Extract the [X, Y] coordinate from the center of the cell holding the provided text.  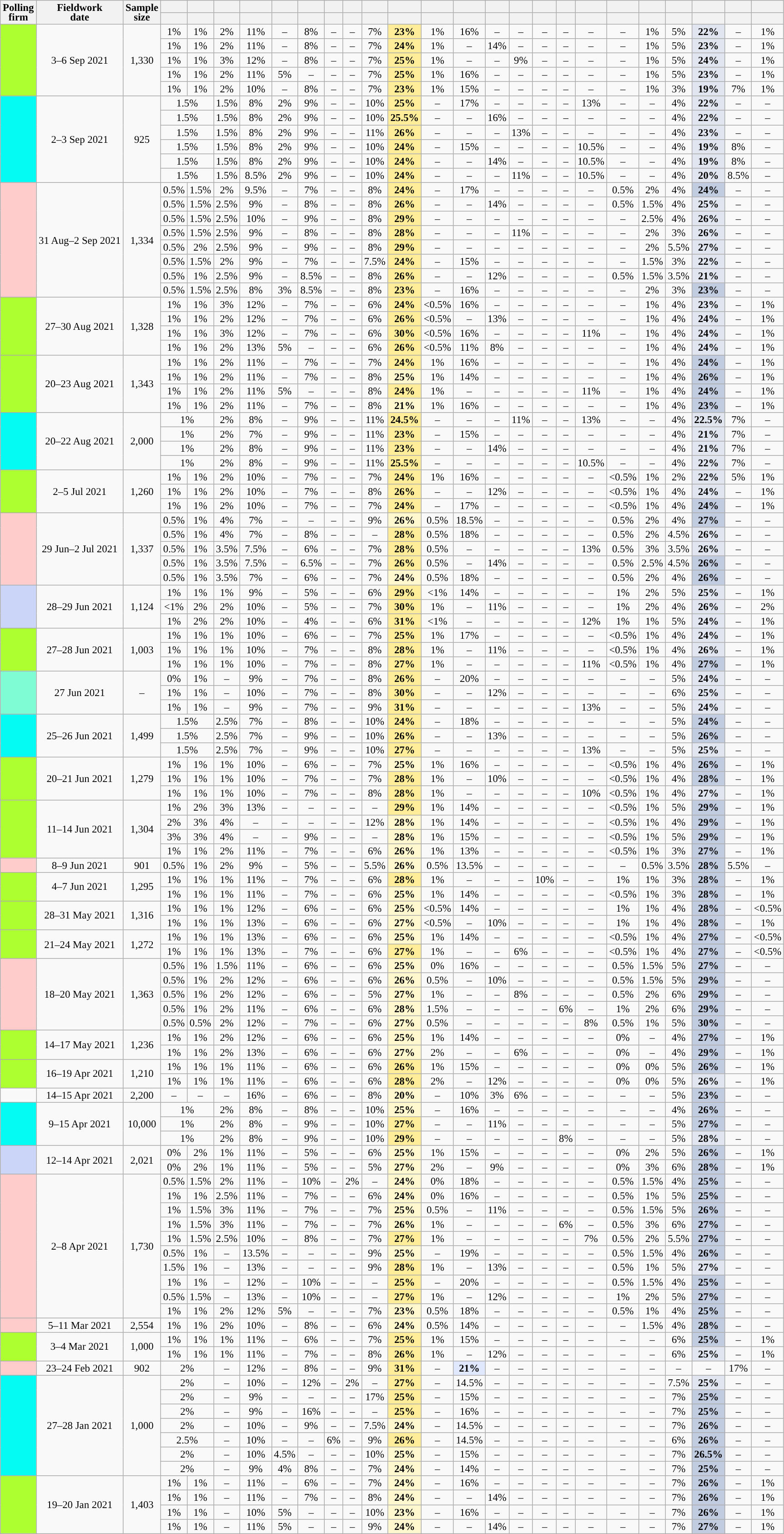
18.5% [469, 520]
25–26 Jun 2021 [80, 736]
1,730 [142, 1246]
1,316 [142, 915]
Pollingfirm [18, 13]
24.5% [405, 420]
14–15 Apr 2021 [80, 1095]
26.5% [709, 1454]
1,363 [142, 994]
19–20 Jan 2021 [80, 1504]
2,200 [142, 1095]
1,260 [142, 491]
2,000 [142, 441]
10,000 [142, 1124]
2–5 Jul 2021 [80, 491]
1,236 [142, 1045]
27–28 Jan 2021 [80, 1426]
1,295 [142, 887]
2–3 Sep 2021 [80, 140]
28–31 May 2021 [80, 915]
28–29 Jun 2021 [80, 607]
2,554 [142, 1325]
1,210 [142, 1074]
1,343 [142, 383]
20–22 Aug 2021 [80, 441]
4–7 Jun 2021 [80, 887]
Fieldworkdate [80, 13]
Samplesize [142, 13]
22.5% [709, 420]
1,328 [142, 326]
20–23 Aug 2021 [80, 383]
1,272 [142, 944]
6.5% [311, 563]
31 Aug–2 Sep 2021 [80, 240]
14–17 May 2021 [80, 1045]
1,330 [142, 61]
1,003 [142, 650]
1,337 [142, 549]
1,279 [142, 779]
29 Jun–2 Jul 2021 [80, 549]
9–15 Apr 2021 [80, 1124]
8–9 Jun 2021 [80, 865]
901 [142, 865]
3–6 Sep 2021 [80, 61]
27–30 Aug 2021 [80, 326]
16–19 Apr 2021 [80, 1074]
27 Jun 2021 [80, 692]
2,021 [142, 1160]
5–11 Mar 2021 [80, 1325]
1,124 [142, 607]
1,403 [142, 1504]
3–4 Mar 2021 [80, 1347]
925 [142, 140]
2–8 Apr 2021 [80, 1246]
18–20 May 2021 [80, 994]
9.5% [256, 190]
902 [142, 1368]
23–24 Feb 2021 [80, 1368]
27–28 Jun 2021 [80, 650]
11–14 Jun 2021 [80, 829]
20–21 Jun 2021 [80, 779]
1,334 [142, 240]
1,499 [142, 736]
21–24 May 2021 [80, 944]
12–14 Apr 2021 [80, 1160]
1,304 [142, 829]
